Extract the [X, Y] coordinate from the center of the cell holding the provided text.  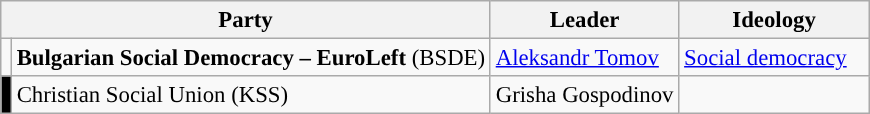
Bulgarian Social Democracy – EuroLeft (BSDE) [250, 58]
Party [246, 20]
Leader [584, 20]
Ideology [774, 20]
Grisha Gospodinov [584, 95]
Christian Social Union (KSS) [250, 95]
Social democracy [774, 58]
Aleksandr Tomov [584, 58]
